Provide the (X, Y) coordinate of the cell's center where the given text is located.  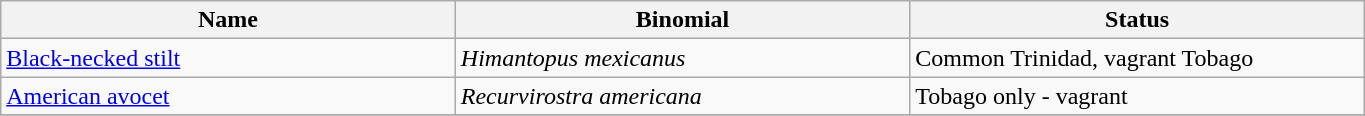
Black-necked stilt (228, 58)
Tobago only - vagrant (1138, 96)
Common Trinidad, vagrant Tobago (1138, 58)
Name (228, 20)
Himantopus mexicanus (682, 58)
Status (1138, 20)
Recurvirostra americana (682, 96)
American avocet (228, 96)
Binomial (682, 20)
